Locate the cell with the specified text and output its (X, Y) center coordinate. 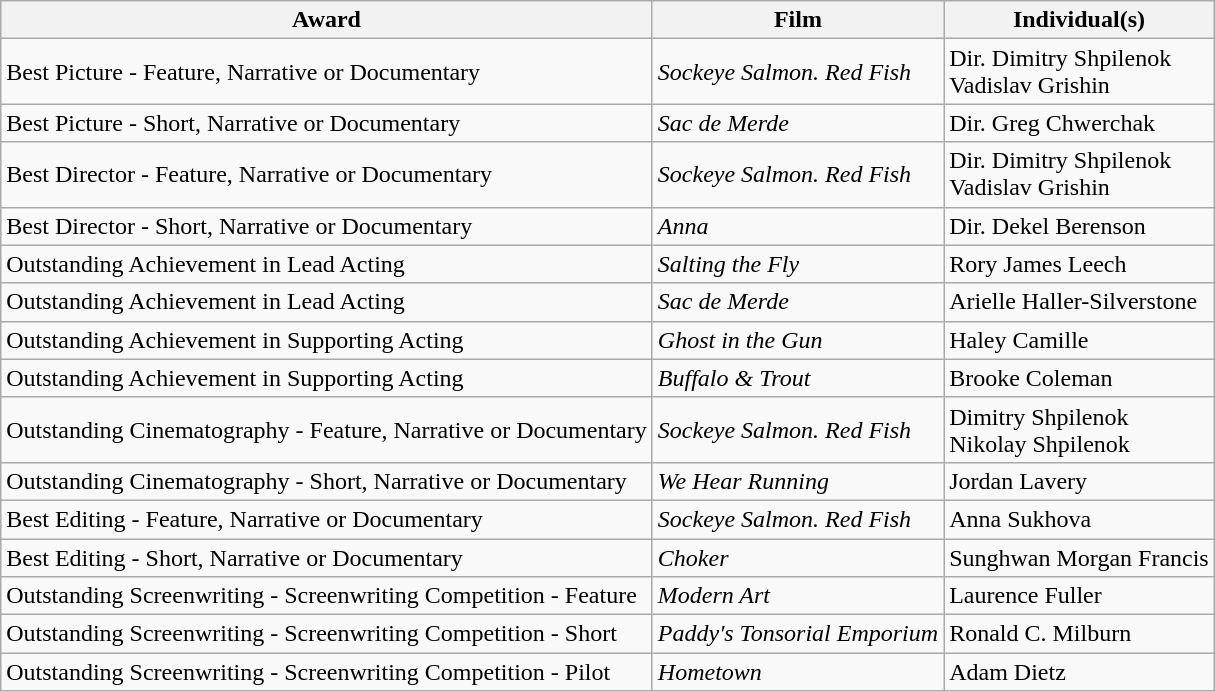
Salting the Fly (798, 264)
Outstanding Screenwriting - Screenwriting Competition - Pilot (327, 672)
Outstanding Screenwriting - Screenwriting Competition - Short (327, 634)
Film (798, 20)
Anna Sukhova (1080, 519)
Ronald C. Milburn (1080, 634)
Award (327, 20)
Adam Dietz (1080, 672)
Choker (798, 557)
Best Editing - Short, Narrative or Documentary (327, 557)
Dir. Greg Chwerchak (1080, 123)
Best Director - Feature, Narrative or Documentary (327, 174)
Modern Art (798, 596)
Individual(s) (1080, 20)
We Hear Running (798, 481)
Buffalo & Trout (798, 378)
Rory James Leech (1080, 264)
Dir. Dekel Berenson (1080, 226)
Outstanding Cinematography - Short, Narrative or Documentary (327, 481)
Sunghwan Morgan Francis (1080, 557)
Outstanding Cinematography - Feature, Narrative or Documentary (327, 430)
Haley Camille (1080, 340)
Best Picture - Feature, Narrative or Documentary (327, 72)
Arielle Haller-Silverstone (1080, 302)
Ghost in the Gun (798, 340)
Best Picture - Short, Narrative or Documentary (327, 123)
Anna (798, 226)
Dimitry Shpilenok Nikolay Shpilenok (1080, 430)
Laurence Fuller (1080, 596)
Jordan Lavery (1080, 481)
Hometown (798, 672)
Outstanding Screenwriting - Screenwriting Competition - Feature (327, 596)
Brooke Coleman (1080, 378)
Best Director - Short, Narrative or Documentary (327, 226)
Paddy's Tonsorial Emporium (798, 634)
Best Editing - Feature, Narrative or Documentary (327, 519)
